Output the (x, y) coordinate of the center of the cell containing the given text.  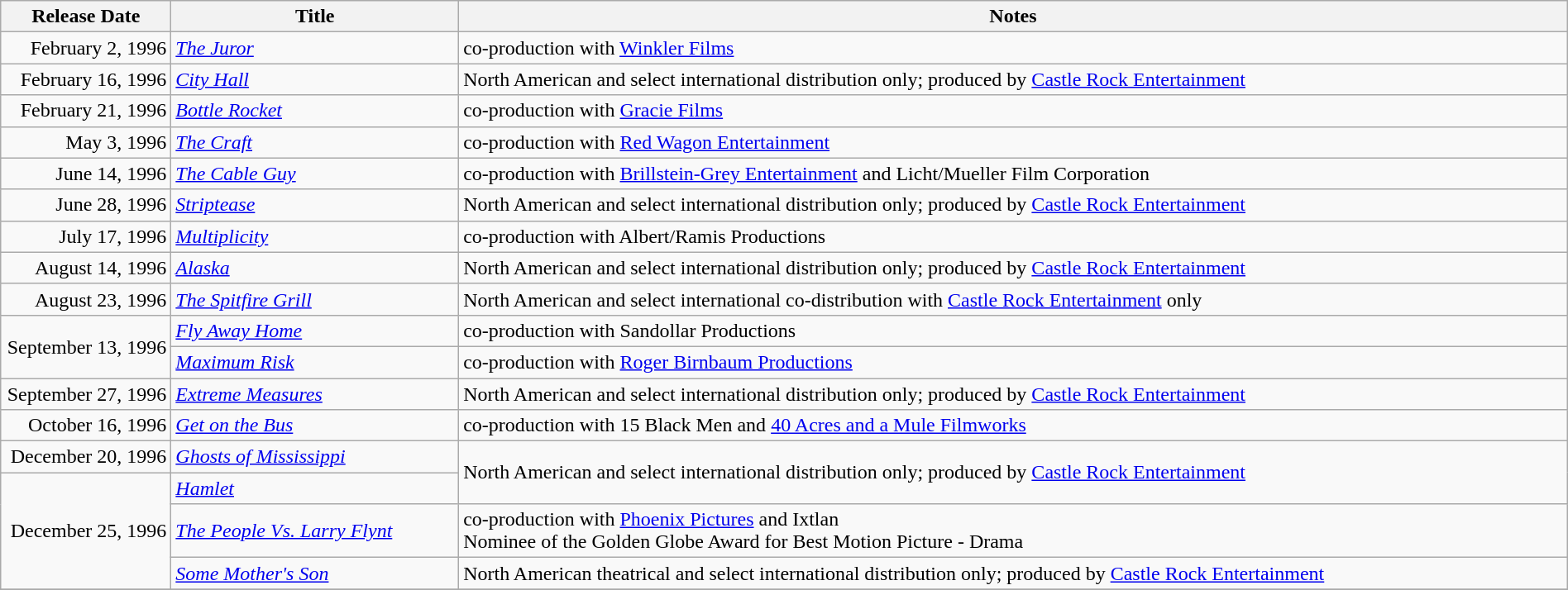
co-production with Brillstein-Grey Entertainment and Licht/Mueller Film Corporation (1014, 174)
February 21, 1996 (86, 111)
co-production with Phoenix Pictures and IxtlanNominee of the Golden Globe Award for Best Motion Picture - Drama (1014, 531)
Extreme Measures (315, 394)
co-production with 15 Black Men and 40 Acres and a Mule Filmworks (1014, 426)
Get on the Bus (315, 426)
September 13, 1996 (86, 346)
August 23, 1996 (86, 299)
City Hall (315, 79)
North American theatrical and select international distribution only; produced by Castle Rock Entertainment (1014, 573)
October 16, 1996 (86, 426)
February 16, 1996 (86, 79)
The People Vs. Larry Flynt (315, 531)
Multiplicity (315, 236)
co-production with Sandollar Productions (1014, 331)
June 28, 1996 (86, 205)
Release Date (86, 17)
July 17, 1996 (86, 236)
Title (315, 17)
co-production with Gracie Films (1014, 111)
February 2, 1996 (86, 48)
June 14, 1996 (86, 174)
Bottle Rocket (315, 111)
co-production with Albert/Ramis Productions (1014, 236)
co-production with Roger Birnbaum Productions (1014, 362)
December 20, 1996 (86, 457)
co-production with Winkler Films (1014, 48)
Notes (1014, 17)
Alaska (315, 268)
The Cable Guy (315, 174)
Striptease (315, 205)
Some Mother's Son (315, 573)
May 3, 1996 (86, 142)
August 14, 1996 (86, 268)
The Juror (315, 48)
December 25, 1996 (86, 531)
North American and select international co-distribution with Castle Rock Entertainment only (1014, 299)
The Craft (315, 142)
The Spitfire Grill (315, 299)
co-production with Red Wagon Entertainment (1014, 142)
Ghosts of Mississippi (315, 457)
Hamlet (315, 488)
September 27, 1996 (86, 394)
Maximum Risk (315, 362)
Fly Away Home (315, 331)
